Find where the given text appears and provide that cell's center as [x, y] coordinate. 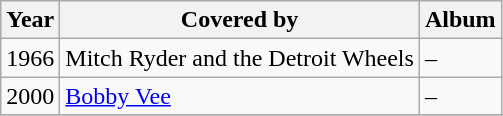
Covered by [240, 20]
Album [460, 20]
2000 [30, 96]
Mitch Ryder and the Detroit Wheels [240, 58]
1966 [30, 58]
Bobby Vee [240, 96]
Year [30, 20]
